Return the (X, Y) coordinate for the center point of the cell that contains the specified text.  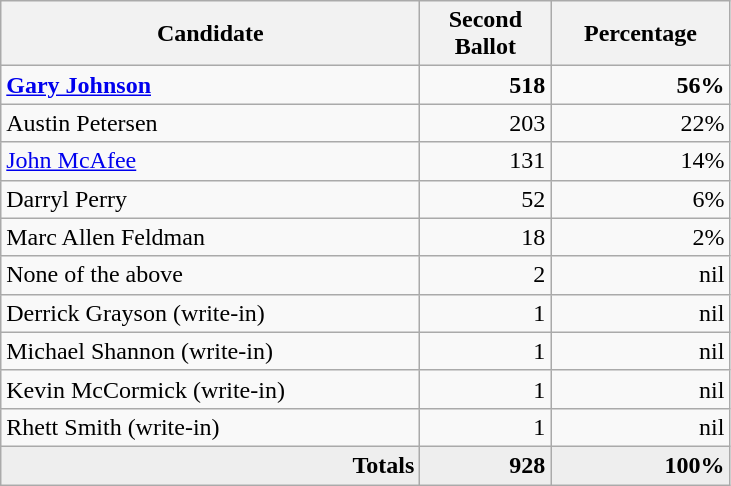
14% (640, 161)
Percentage (640, 34)
928 (486, 465)
100% (640, 465)
52 (486, 199)
18 (486, 237)
Michael Shannon (write-in) (210, 351)
131 (486, 161)
Totals (210, 465)
Rhett Smith (write-in) (210, 427)
203 (486, 123)
Marc Allen Feldman (210, 237)
Gary Johnson (210, 85)
56% (640, 85)
Second Ballot (486, 34)
None of the above (210, 275)
6% (640, 199)
Austin Petersen (210, 123)
John McAfee (210, 161)
518 (486, 85)
Candidate (210, 34)
2% (640, 237)
Darryl Perry (210, 199)
Kevin McCormick (write-in) (210, 389)
22% (640, 123)
2 (486, 275)
Derrick Grayson (write-in) (210, 313)
